Scan for the cell matching the given text and deliver its [X, Y] coordinate at center. 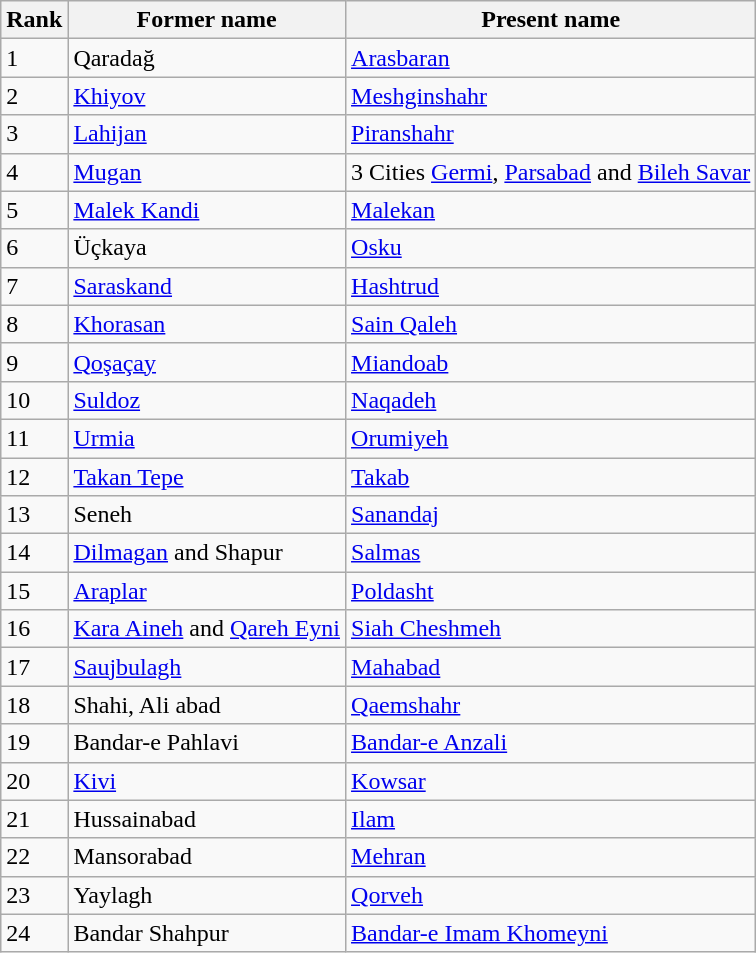
18 [34, 705]
Mansorabad [207, 857]
Araplar [207, 591]
Takab [551, 477]
Ilam [551, 819]
8 [34, 324]
Saujbulagh [207, 667]
Suldoz [207, 400]
Lahijan [207, 134]
3 Cities Germi, Parsabad and Bileh Savar [551, 172]
Urmia [207, 438]
13 [34, 515]
Mehran [551, 857]
Seneh [207, 515]
15 [34, 591]
20 [34, 781]
Üçkaya [207, 248]
Naqadeh [551, 400]
Qaemshahr [551, 705]
Qoşaçay [207, 362]
5 [34, 210]
Salmas [551, 553]
Saraskand [207, 286]
Former name [207, 20]
Orumiyeh [551, 438]
Bandar-e Pahlavi [207, 743]
1 [34, 58]
23 [34, 895]
Kara Aineh and Qareh Eyni [207, 629]
Sanandaj [551, 515]
24 [34, 933]
3 [34, 134]
Piranshahr [551, 134]
22 [34, 857]
16 [34, 629]
Takan Tepe [207, 477]
14 [34, 553]
17 [34, 667]
21 [34, 819]
12 [34, 477]
Bandar-e Imam Khomeyni [551, 933]
Hussainabad [207, 819]
Sain Qaleh [551, 324]
Bandar Shahpur [207, 933]
Qaradağ [207, 58]
Khorasan [207, 324]
6 [34, 248]
19 [34, 743]
Meshginshahr [551, 96]
Dilmagan and Shapur [207, 553]
4 [34, 172]
Rank [34, 20]
Kivi [207, 781]
Mahabad [551, 667]
Siah Cheshmeh [551, 629]
Poldasht [551, 591]
Arasbaran [551, 58]
Bandar-e Anzali [551, 743]
Miandoab [551, 362]
Kowsar [551, 781]
11 [34, 438]
Present name [551, 20]
Malekan [551, 210]
Malek Kandi [207, 210]
Khiyov [207, 96]
Yaylagh [207, 895]
Shahi, Ali abad [207, 705]
10 [34, 400]
Mugan [207, 172]
7 [34, 286]
Osku [551, 248]
Qorveh [551, 895]
Hashtrud [551, 286]
2 [34, 96]
9 [34, 362]
